Determine the [x, y] coordinate at the center of the cell enclosing the given text.  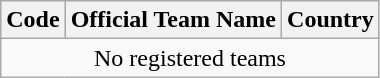
No registered teams [190, 58]
Country [331, 20]
Official Team Name [173, 20]
Code [33, 20]
